Pinpoint the cell where the given text exists, returning its (X, Y) midpoint coordinate. 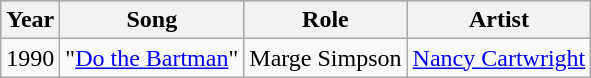
1990 (30, 58)
Artist (499, 20)
Role (326, 20)
Song (152, 20)
"Do the Bartman" (152, 58)
Year (30, 20)
Marge Simpson (326, 58)
Nancy Cartwright (499, 58)
